Pinpoint the cell where the given text exists, returning its [X, Y] midpoint coordinate. 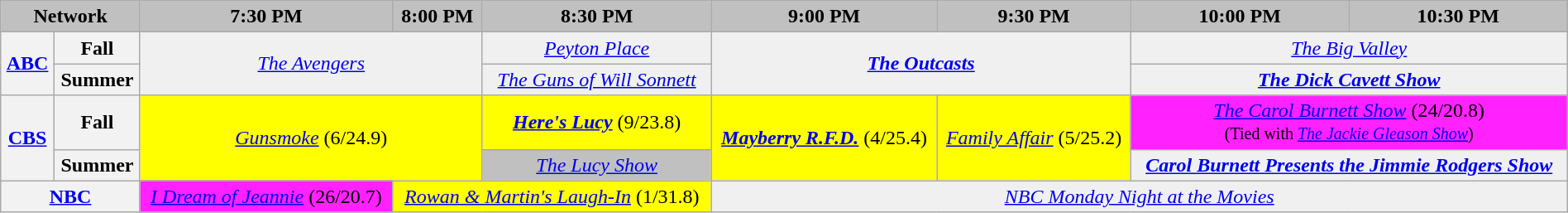
The Dick Cavett Show [1349, 80]
ABC [28, 64]
9:30 PM [1034, 17]
Family Affair (5/25.2) [1034, 138]
The Guns of Will Sonnett [597, 80]
Mayberry R.F.D. (4/25.4) [824, 138]
The Avengers [311, 64]
The Big Valley [1349, 48]
8:30 PM [597, 17]
10:00 PM [1240, 17]
9:00 PM [824, 17]
NBC [71, 196]
Peyton Place [597, 48]
CBS [28, 138]
I Dream of Jeannie (26/20.7) [266, 196]
The Carol Burnett Show (24/20.8)(Tied with The Jackie Gleason Show) [1349, 123]
Gunsmoke (6/24.9) [311, 138]
The Outcasts [921, 64]
The Lucy Show [597, 165]
Network [71, 17]
NBC Monday Night at the Movies [1140, 196]
7:30 PM [266, 17]
Here's Lucy (9/23.8) [597, 123]
Rowan & Martin's Laugh-In (1/31.8) [552, 196]
8:00 PM [438, 17]
10:30 PM [1458, 17]
Carol Burnett Presents the Jimmie Rodgers Show [1349, 165]
